Capture the cell that displays the provided text and extract its (X, Y) central coordinate. 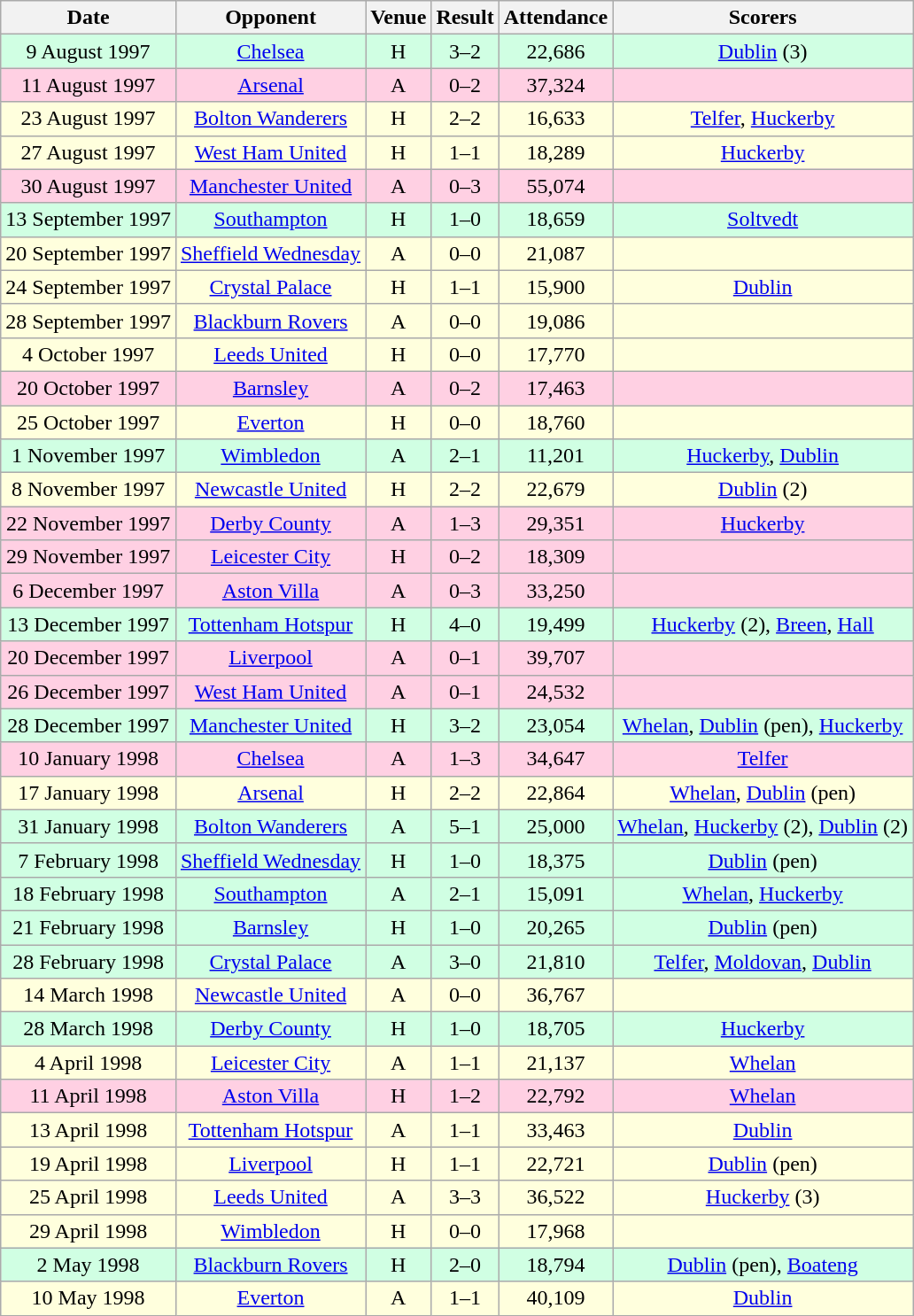
29 November 1997 (89, 557)
Scorers (763, 18)
21 February 1998 (89, 927)
20 October 1997 (89, 388)
15,091 (555, 894)
1–2 (465, 1096)
2 May 1998 (89, 1265)
19,499 (555, 624)
Huckerby (2), Breen, Hall (763, 624)
37,324 (555, 85)
25,000 (555, 826)
13 December 1997 (89, 624)
3–3 (465, 1197)
6 December 1997 (89, 591)
18,659 (555, 220)
29 April 1998 (89, 1231)
Whelan, Dublin (pen) (763, 793)
Whelan, Huckerby (763, 894)
Telfer, Huckerby (763, 119)
20,265 (555, 927)
19,086 (555, 321)
28 September 1997 (89, 321)
13 April 1998 (89, 1130)
39,707 (555, 658)
17,770 (555, 354)
22,792 (555, 1096)
18,375 (555, 860)
36,767 (555, 995)
21,087 (555, 253)
22,679 (555, 490)
Dublin (pen), Boateng (763, 1265)
7 February 1998 (89, 860)
Huckerby, Dublin (763, 456)
Telfer, Moldovan, Dublin (763, 961)
22,864 (555, 793)
10 January 1998 (89, 759)
22,686 (555, 51)
11 April 1998 (89, 1096)
4–0 (465, 624)
Soltvedt (763, 220)
21,137 (555, 1063)
1 November 1997 (89, 456)
Attendance (555, 18)
11,201 (555, 456)
28 December 1997 (89, 725)
21,810 (555, 961)
24,532 (555, 692)
4 October 1997 (89, 354)
17 January 1998 (89, 793)
27 August 1997 (89, 152)
22 November 1997 (89, 523)
Dublin (2) (763, 490)
5–1 (465, 826)
8 November 1997 (89, 490)
23,054 (555, 725)
20 September 1997 (89, 253)
30 August 1997 (89, 186)
18,794 (555, 1265)
Telfer (763, 759)
18,289 (555, 152)
15,900 (555, 287)
22,721 (555, 1164)
24 September 1997 (89, 287)
25 April 1998 (89, 1197)
4 April 1998 (89, 1063)
9 August 1997 (89, 51)
36,522 (555, 1197)
26 December 1997 (89, 692)
Whelan, Huckerby (2), Dublin (2) (763, 826)
33,463 (555, 1130)
28 March 1998 (89, 1029)
40,109 (555, 1298)
Huckerby (3) (763, 1197)
Date (89, 18)
34,647 (555, 759)
Venue (399, 18)
11 August 1997 (89, 85)
19 April 1998 (89, 1164)
17,968 (555, 1231)
18,705 (555, 1029)
23 August 1997 (89, 119)
18,309 (555, 557)
3–0 (465, 961)
20 December 1997 (89, 658)
55,074 (555, 186)
2–0 (465, 1265)
14 March 1998 (89, 995)
13 September 1997 (89, 220)
16,633 (555, 119)
18 February 1998 (89, 894)
18,760 (555, 422)
28 February 1998 (89, 961)
Opponent (270, 18)
10 May 1998 (89, 1298)
29,351 (555, 523)
Result (465, 18)
33,250 (555, 591)
25 October 1997 (89, 422)
Whelan, Dublin (pen), Huckerby (763, 725)
17,463 (555, 388)
31 January 1998 (89, 826)
Dublin (3) (763, 51)
